Search for the cell housing the specified text and yield its [x, y] center coordinate. 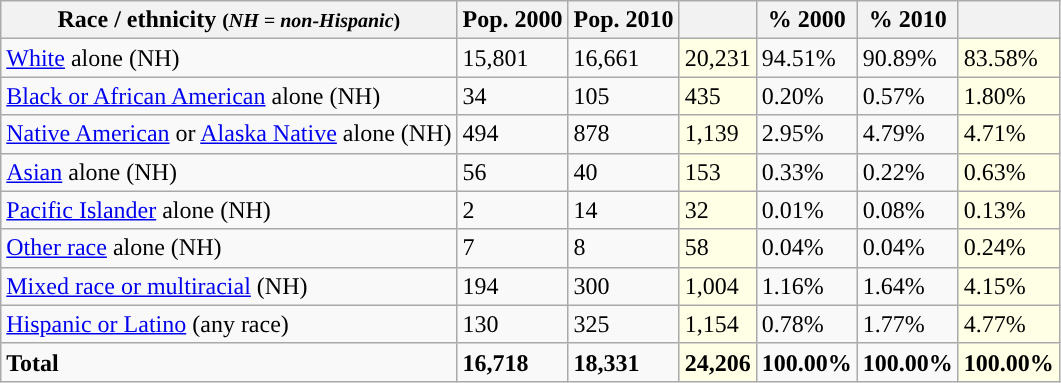
Hispanic or Latino (any race) [229, 324]
494 [512, 134]
105 [624, 96]
7 [512, 248]
0.57% [908, 96]
1.77% [908, 324]
130 [512, 324]
Black or African American alone (NH) [229, 96]
435 [718, 96]
Native American or Alaska Native alone (NH) [229, 134]
0.01% [806, 210]
300 [624, 286]
16,661 [624, 58]
0.63% [1008, 172]
0.33% [806, 172]
% 2000 [806, 20]
Race / ethnicity (NH = non-Hispanic) [229, 20]
1.16% [806, 286]
1.80% [1008, 96]
878 [624, 134]
1,004 [718, 286]
34 [512, 96]
153 [718, 172]
Other race alone (NH) [229, 248]
1.64% [908, 286]
18,331 [624, 362]
0.22% [908, 172]
1,139 [718, 134]
Pop. 2010 [624, 20]
0.13% [1008, 210]
0.20% [806, 96]
15,801 [512, 58]
40 [624, 172]
90.89% [908, 58]
Asian alone (NH) [229, 172]
4.71% [1008, 134]
% 2010 [908, 20]
Pacific Islander alone (NH) [229, 210]
83.58% [1008, 58]
94.51% [806, 58]
56 [512, 172]
White alone (NH) [229, 58]
14 [624, 210]
0.78% [806, 324]
4.79% [908, 134]
Pop. 2000 [512, 20]
2.95% [806, 134]
Total [229, 362]
194 [512, 286]
2 [512, 210]
Mixed race or multiracial (NH) [229, 286]
4.15% [1008, 286]
0.08% [908, 210]
8 [624, 248]
4.77% [1008, 324]
24,206 [718, 362]
32 [718, 210]
58 [718, 248]
0.24% [1008, 248]
20,231 [718, 58]
16,718 [512, 362]
325 [624, 324]
1,154 [718, 324]
